Capture the cell that displays the provided text and extract its (X, Y) central coordinate. 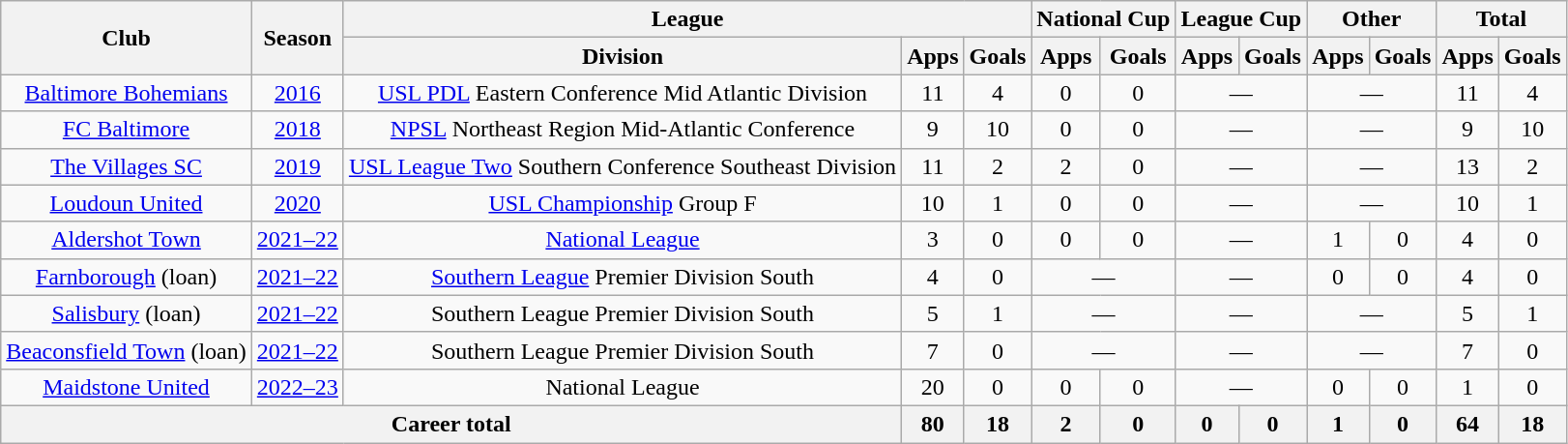
2020 (298, 203)
National Cup (1104, 19)
2016 (298, 93)
20 (933, 387)
Farnborough (loan) (127, 277)
NPSL Northeast Region Mid-Atlantic Conference (623, 130)
The Villages SC (127, 166)
80 (933, 424)
League (686, 19)
2018 (298, 130)
League Cup (1241, 19)
2019 (298, 166)
Aldershot Town (127, 240)
Loudoun United (127, 203)
Baltimore Bohemians (127, 93)
Division (623, 56)
Career total (451, 424)
Maidstone United (127, 387)
Club (127, 38)
Beaconsfield Town (loan) (127, 350)
Season (298, 38)
FC Baltimore (127, 130)
64 (1467, 424)
Other (1372, 19)
2022–23 (298, 387)
Total (1501, 19)
USL League Two Southern Conference Southeast Division (623, 166)
13 (1467, 166)
3 (933, 240)
USL PDL Eastern Conference Mid Atlantic Division (623, 93)
USL Championship Group F (623, 203)
Salisbury (loan) (127, 313)
